For the text-containing cell, return its midpoint in [x, y] coordinate format. 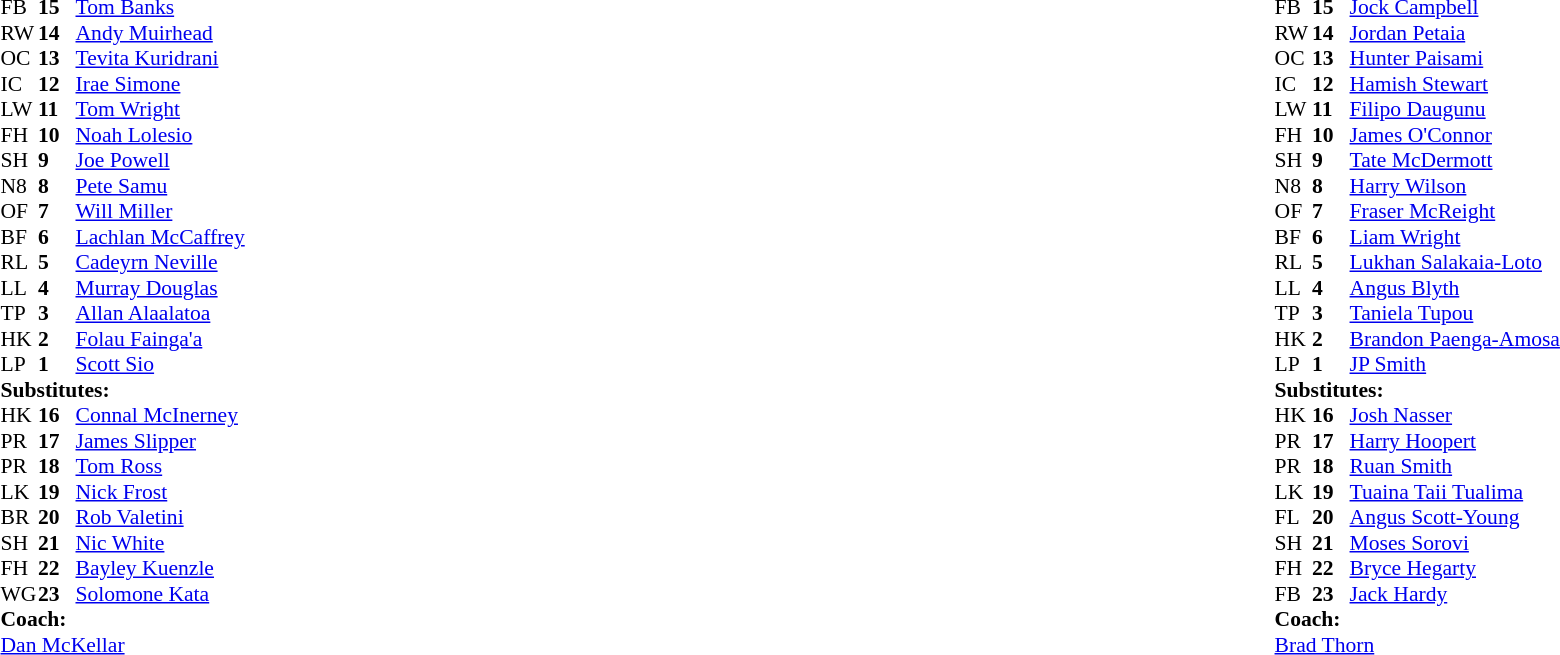
Folau Fainga'a [160, 339]
Will Miller [160, 211]
Hunter Paisami [1455, 59]
Jack Hardy [1455, 594]
Irae Simone [160, 84]
Liam Wright [1455, 237]
Filipo Daugunu [1455, 109]
Fraser McReight [1455, 211]
Joe Powell [160, 161]
Lukhan Salakaia-Loto [1455, 263]
James O'Connor [1455, 135]
Bayley Kuenzle [160, 569]
Pete Samu [160, 186]
Connal McInerney [160, 415]
Cadeyrn Neville [160, 263]
Angus Scott-Young [1455, 517]
Angus Blyth [1455, 288]
James Slipper [160, 441]
FB [1294, 594]
Tom Ross [160, 467]
FL [1294, 517]
Nic White [160, 543]
Jordan Petaia [1455, 33]
Taniela Tupou [1455, 313]
Lachlan McCaffrey [160, 237]
Tom Wright [160, 109]
Harry Wilson [1455, 186]
Josh Nasser [1455, 415]
Harry Hoopert [1455, 441]
Tate McDermott [1455, 161]
BR [19, 517]
Murray Douglas [160, 288]
Nick Frost [160, 492]
Tevita Kuridrani [160, 59]
Solomone Kata [160, 594]
Allan Alaalatoa [160, 313]
Brandon Paenga-Amosa [1455, 339]
Andy Muirhead [160, 33]
Hamish Stewart [1455, 84]
Rob Valetini [160, 517]
Moses Sorovi [1455, 543]
Bryce Hegarty [1455, 569]
Scott Sio [160, 365]
Tuaina Taii Tualima [1455, 492]
Ruan Smith [1455, 467]
WG [19, 594]
JP Smith [1455, 365]
Noah Lolesio [160, 135]
